Capture the cell that displays the provided text and extract its [x, y] central coordinate. 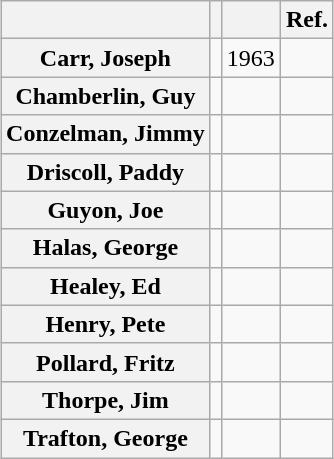
Healey, Ed [106, 286]
Carr, Joseph [106, 58]
Henry, Pete [106, 324]
Trafton, George [106, 438]
Halas, George [106, 248]
Pollard, Fritz [106, 362]
Thorpe, Jim [106, 400]
Guyon, Joe [106, 210]
Conzelman, Jimmy [106, 134]
Driscoll, Paddy [106, 172]
Ref. [306, 20]
Chamberlin, Guy [106, 96]
1963 [250, 58]
